Search for the cell housing the specified text and yield its [x, y] center coordinate. 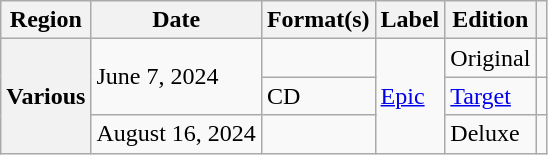
Various [46, 96]
Label [410, 20]
CD [318, 96]
Original [490, 58]
Target [490, 96]
Epic [410, 96]
Edition [490, 20]
Deluxe [490, 134]
August 16, 2024 [176, 134]
Format(s) [318, 20]
June 7, 2024 [176, 77]
Date [176, 20]
Region [46, 20]
